Capture the cell that displays the provided text and extract its (x, y) central coordinate. 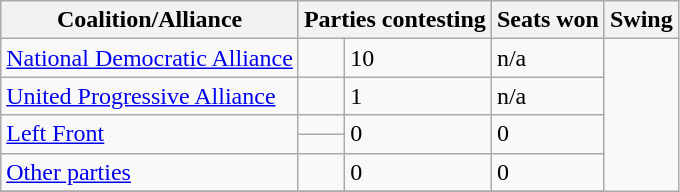
Left Front (150, 134)
United Progressive Alliance (150, 96)
Parties contesting (394, 20)
10 (418, 58)
Swing (641, 20)
1 (418, 96)
Other parties (150, 172)
Seats won (548, 20)
National Democratic Alliance (150, 58)
Coalition/Alliance (150, 20)
